Extract the [X, Y] coordinate from the center of the cell holding the provided text.  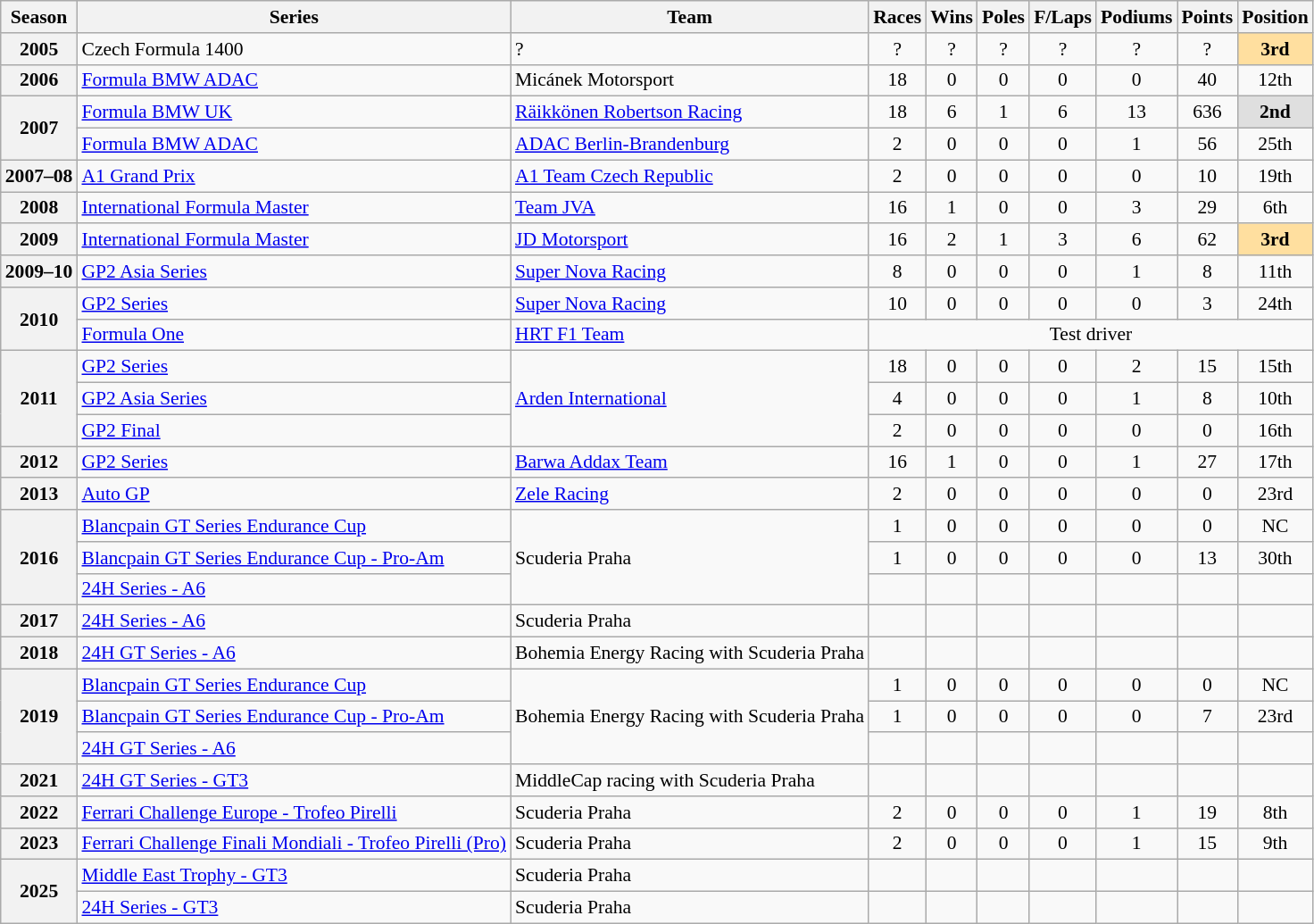
Team JVA [689, 208]
JD Motorsport [689, 240]
Podiums [1137, 17]
27 [1207, 462]
Position [1275, 17]
Arden International [689, 398]
2023 [39, 844]
7 [1207, 717]
Formula One [294, 335]
2022 [39, 812]
Season [39, 17]
6th [1275, 208]
56 [1207, 145]
15th [1275, 367]
29 [1207, 208]
40 [1207, 80]
12th [1275, 80]
9th [1275, 844]
11th [1275, 271]
Formula BMW UK [294, 112]
2017 [39, 621]
MiddleCap racing with Scuderia Praha [689, 780]
10th [1275, 399]
24H GT Series - GT3 [294, 780]
F/Laps [1062, 17]
Points [1207, 17]
Wins [952, 17]
2008 [39, 208]
2009–10 [39, 271]
2005 [39, 49]
Series [294, 17]
Team [689, 17]
2009 [39, 240]
636 [1207, 112]
2018 [39, 653]
2021 [39, 780]
Races [897, 17]
Räikkönen Robertson Racing [689, 112]
Ferrari Challenge Europe - Trofeo Pirelli [294, 812]
24th [1275, 304]
24H Series - GT3 [294, 908]
Zele Racing [689, 495]
HRT F1 Team [689, 335]
2025 [39, 891]
2016 [39, 557]
Auto GP [294, 495]
ADAC Berlin-Brandenburg [689, 145]
Middle East Trophy - GT3 [294, 876]
2010 [39, 320]
2011 [39, 398]
A1 Team Czech Republic [689, 176]
30th [1275, 558]
19th [1275, 176]
Poles [1003, 17]
19 [1207, 812]
Micánek Motorsport [689, 80]
25th [1275, 145]
16th [1275, 430]
2007–08 [39, 176]
2007 [39, 129]
8th [1275, 812]
2013 [39, 495]
Test driver [1091, 335]
Barwa Addax Team [689, 462]
17th [1275, 462]
Ferrari Challenge Finali Mondiali - Trofeo Pirelli (Pro) [294, 844]
2nd [1275, 112]
62 [1207, 240]
4 [897, 399]
Czech Formula 1400 [294, 49]
2012 [39, 462]
2006 [39, 80]
GP2 Final [294, 430]
2019 [39, 716]
A1 Grand Prix [294, 176]
